Provide the (X, Y) coordinate of the cell's center where the given text is located.  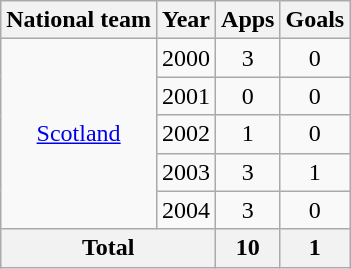
Total (108, 248)
2001 (186, 96)
2004 (186, 210)
10 (248, 248)
Apps (248, 20)
Year (186, 20)
Goals (315, 20)
Scotland (79, 134)
2002 (186, 134)
2000 (186, 58)
2003 (186, 172)
National team (79, 20)
